Pinpoint the cell where the given text exists, returning its [x, y] midpoint coordinate. 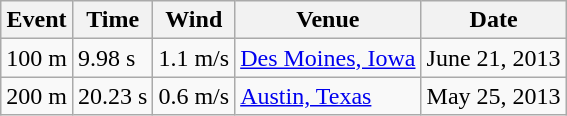
0.6 m/s [194, 96]
May 25, 2013 [494, 96]
200 m [37, 96]
9.98 s [112, 58]
1.1 m/s [194, 58]
20.23 s [112, 96]
100 m [37, 58]
Time [112, 20]
Date [494, 20]
Venue [328, 20]
Wind [194, 20]
Des Moines, Iowa [328, 58]
Austin, Texas [328, 96]
Event [37, 20]
June 21, 2013 [494, 58]
